Return the [X, Y] coordinate for the center point of the cell that contains the specified text.  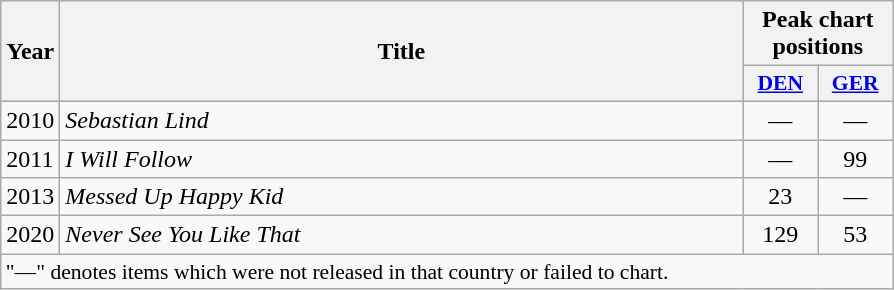
GER [856, 84]
Title [402, 52]
2013 [30, 197]
99 [856, 159]
Peak chart positions [818, 34]
I Will Follow [402, 159]
2010 [30, 120]
DEN [780, 84]
Messed Up Happy Kid [402, 197]
53 [856, 235]
129 [780, 235]
Year [30, 52]
2020 [30, 235]
23 [780, 197]
"—" denotes items which were not released in that country or failed to chart. [447, 272]
Never See You Like That [402, 235]
2011 [30, 159]
Sebastian Lind [402, 120]
